Identify which cell holds the provided text, then report its (X, Y) central coordinate. 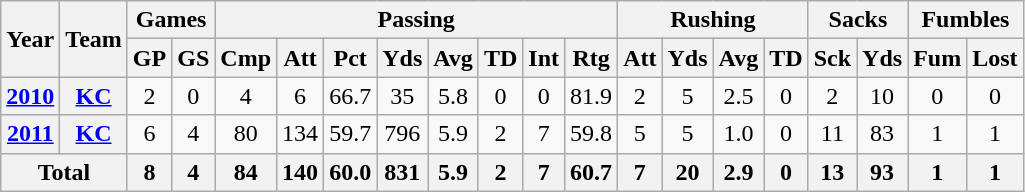
20 (688, 172)
13 (832, 172)
Lost (995, 58)
140 (300, 172)
11 (832, 134)
Cmp (246, 58)
2.9 (738, 172)
Fumbles (966, 20)
83 (882, 134)
Team (94, 39)
Pct (350, 58)
60.7 (592, 172)
81.9 (592, 96)
Fum (938, 58)
Rushing (714, 20)
84 (246, 172)
134 (300, 134)
93 (882, 172)
2.5 (738, 96)
GS (194, 58)
8 (149, 172)
2010 (30, 96)
60.0 (350, 172)
Games (170, 20)
1.0 (738, 134)
35 (402, 96)
59.7 (350, 134)
796 (402, 134)
Rtg (592, 58)
59.8 (592, 134)
66.7 (350, 96)
80 (246, 134)
Sck (832, 58)
Int (544, 58)
Passing (416, 20)
10 (882, 96)
Sacks (858, 20)
831 (402, 172)
2011 (30, 134)
5.8 (454, 96)
Total (64, 172)
Year (30, 39)
GP (149, 58)
